Extract the [x, y] coordinate from the center of the cell holding the provided text.  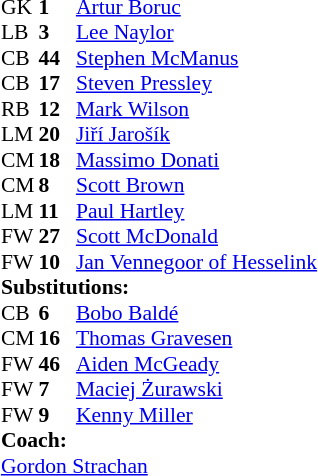
Kenny Miller [196, 415]
Jiří Jarošík [196, 135]
17 [57, 83]
44 [57, 58]
Scott McDonald [196, 237]
Stephen McManus [196, 58]
46 [57, 364]
11 [57, 211]
Lee Naylor [196, 33]
RB [20, 109]
6 [57, 313]
Jan Vennegoor of Hesselink [196, 262]
7 [57, 389]
Aiden McGeady [196, 364]
Mark Wilson [196, 109]
Scott Brown [196, 185]
Steven Pressley [196, 83]
9 [57, 415]
Coach: [159, 441]
12 [57, 109]
Bobo Baldé [196, 313]
LB [20, 33]
20 [57, 135]
8 [57, 185]
16 [57, 339]
3 [57, 33]
Paul Hartley [196, 211]
Substitutions: [159, 287]
10 [57, 262]
Maciej Żurawski [196, 389]
27 [57, 237]
Thomas Gravesen [196, 339]
18 [57, 160]
Massimo Donati [196, 160]
